Return the [X, Y] coordinate for the center point of the cell that contains the specified text.  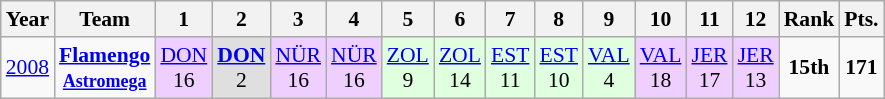
DON 2 [241, 68]
2 [241, 19]
11 [709, 19]
4 [354, 19]
9 [609, 19]
3 [298, 19]
1 [184, 19]
6 [460, 19]
8 [558, 19]
171 [861, 68]
2008 [28, 68]
ZOL9 [408, 68]
12 [756, 19]
Pts. [861, 19]
7 [510, 19]
JER 17 [709, 68]
ZOL14 [460, 68]
5 [408, 19]
JER 13 [756, 68]
Year [28, 19]
10 [661, 19]
Rank [810, 19]
Team [104, 19]
EST10 [558, 68]
VAL4 [609, 68]
15th [810, 68]
FlamengoAstromega [104, 68]
VAL18 [661, 68]
EST11 [510, 68]
DON 16 [184, 68]
